Provide the [X, Y] coordinate of the cell's center where the given text is located.  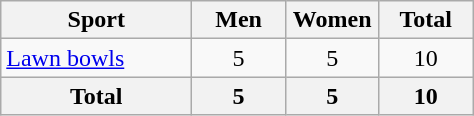
Men [239, 20]
Lawn bowls [96, 58]
Women [332, 20]
Sport [96, 20]
